Extract the (x, y) coordinate from the center of the cell holding the provided text.  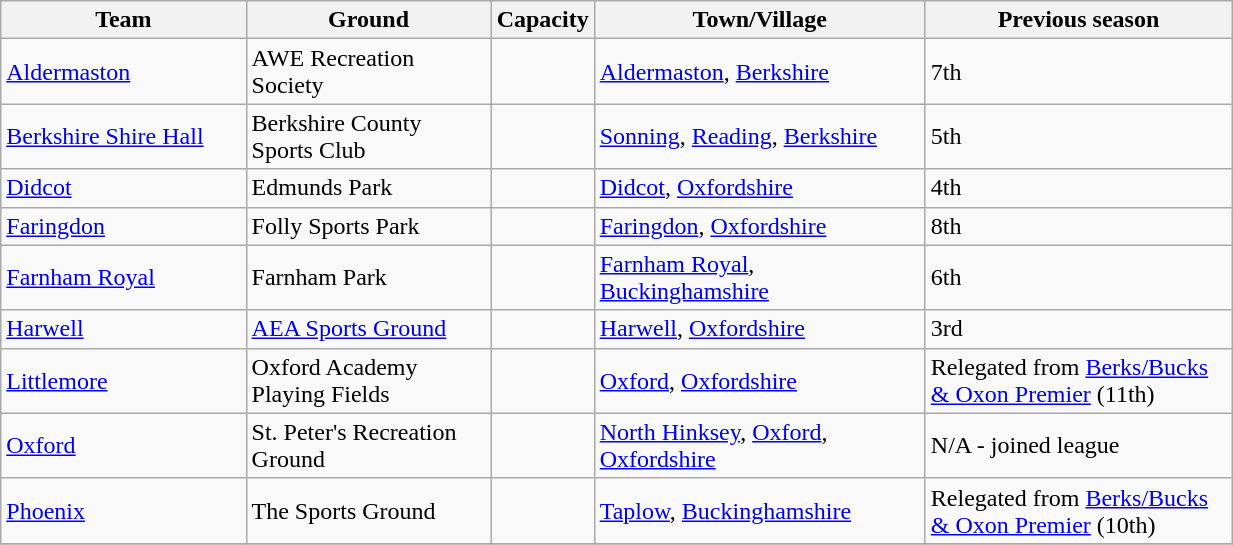
3rd (1078, 329)
Team (124, 20)
Oxford Academy Playing Fields (368, 380)
The Sports Ground (368, 510)
Aldermaston, Berkshire (760, 72)
Farnham Royal (124, 278)
Faringdon (124, 226)
Farnham Park (368, 278)
Capacity (542, 20)
Didcot (124, 188)
8th (1078, 226)
Harwell, Oxfordshire (760, 329)
Farnham Royal, Buckinghamshire (760, 278)
St. Peter's Recreation Ground (368, 446)
Harwell (124, 329)
Berkshire County Sports Club (368, 136)
Folly Sports Park (368, 226)
7th (1078, 72)
AEA Sports Ground (368, 329)
North Hinksey, Oxford, Oxfordshire (760, 446)
Didcot, Oxfordshire (760, 188)
Previous season (1078, 20)
Phoenix (124, 510)
Berkshire Shire Hall (124, 136)
Relegated from Berks/Bucks & Oxon Premier (10th) (1078, 510)
Town/Village (760, 20)
N/A - joined league (1078, 446)
Taplow, Buckinghamshire (760, 510)
Faringdon, Oxfordshire (760, 226)
4th (1078, 188)
6th (1078, 278)
Ground (368, 20)
Sonning, Reading, Berkshire (760, 136)
Edmunds Park (368, 188)
AWE Recreation Society (368, 72)
Oxford, Oxfordshire (760, 380)
Littlemore (124, 380)
Aldermaston (124, 72)
5th (1078, 136)
Relegated from Berks/Bucks & Oxon Premier (11th) (1078, 380)
Oxford (124, 446)
